For the text-containing cell, return its midpoint in (X, Y) coordinate format. 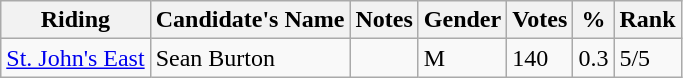
Candidate's Name (250, 20)
Sean Burton (250, 58)
Gender (462, 20)
140 (540, 58)
Notes (384, 20)
0.3 (594, 58)
M (462, 58)
St. John's East (76, 58)
5/5 (648, 58)
Rank (648, 20)
Votes (540, 20)
Riding (76, 20)
% (594, 20)
